Determine the [X, Y] coordinate at the center of the cell enclosing the given text.  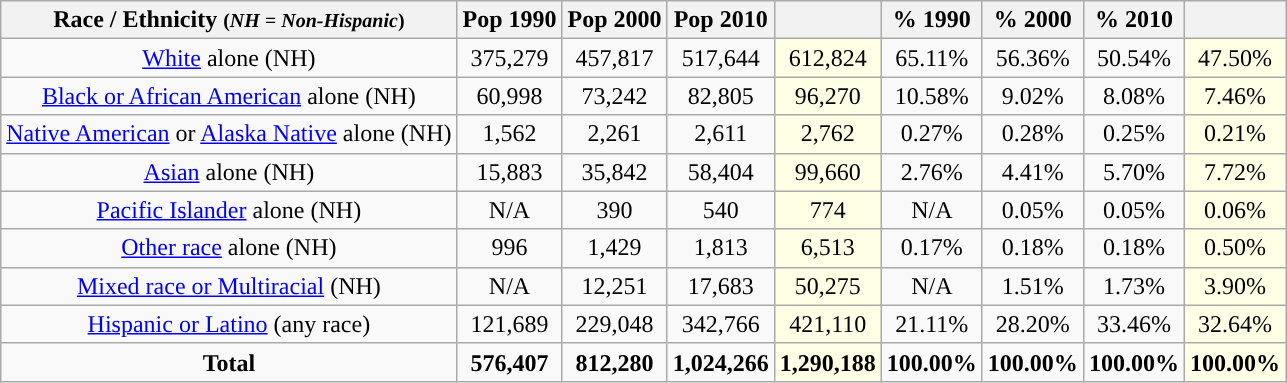
517,644 [720, 58]
4.41% [1032, 172]
0.17% [932, 248]
Pacific Islander alone (NH) [229, 210]
9.02% [1032, 96]
10.58% [932, 96]
12,251 [614, 286]
Black or African American alone (NH) [229, 96]
774 [828, 210]
2,762 [828, 134]
Mixed race or Multiracial (NH) [229, 286]
15,883 [510, 172]
1,290,188 [828, 362]
Race / Ethnicity (NH = Non-Hispanic) [229, 20]
% 2000 [1032, 20]
812,280 [614, 362]
28.20% [1032, 324]
Total [229, 362]
1,429 [614, 248]
35,842 [614, 172]
996 [510, 248]
0.27% [932, 134]
56.36% [1032, 58]
33.46% [1134, 324]
96,270 [828, 96]
73,242 [614, 96]
1.73% [1134, 286]
421,110 [828, 324]
Pop 2000 [614, 20]
65.11% [932, 58]
2,261 [614, 134]
Hispanic or Latino (any race) [229, 324]
White alone (NH) [229, 58]
99,660 [828, 172]
0.50% [1234, 248]
50,275 [828, 286]
1,562 [510, 134]
0.25% [1134, 134]
0.06% [1234, 210]
540 [720, 210]
342,766 [720, 324]
Asian alone (NH) [229, 172]
47.50% [1234, 58]
0.21% [1234, 134]
576,407 [510, 362]
6,513 [828, 248]
1.51% [1032, 286]
1,813 [720, 248]
21.11% [932, 324]
17,683 [720, 286]
1,024,266 [720, 362]
0.28% [1032, 134]
60,998 [510, 96]
390 [614, 210]
375,279 [510, 58]
3.90% [1234, 286]
Pop 1990 [510, 20]
2,611 [720, 134]
58,404 [720, 172]
8.08% [1134, 96]
121,689 [510, 324]
457,817 [614, 58]
% 1990 [932, 20]
229,048 [614, 324]
82,805 [720, 96]
% 2010 [1134, 20]
50.54% [1134, 58]
5.70% [1134, 172]
7.72% [1234, 172]
2.76% [932, 172]
Native American or Alaska Native alone (NH) [229, 134]
Pop 2010 [720, 20]
7.46% [1234, 96]
Other race alone (NH) [229, 248]
32.64% [1234, 324]
612,824 [828, 58]
